For the text-containing cell, return its midpoint in [x, y] coordinate format. 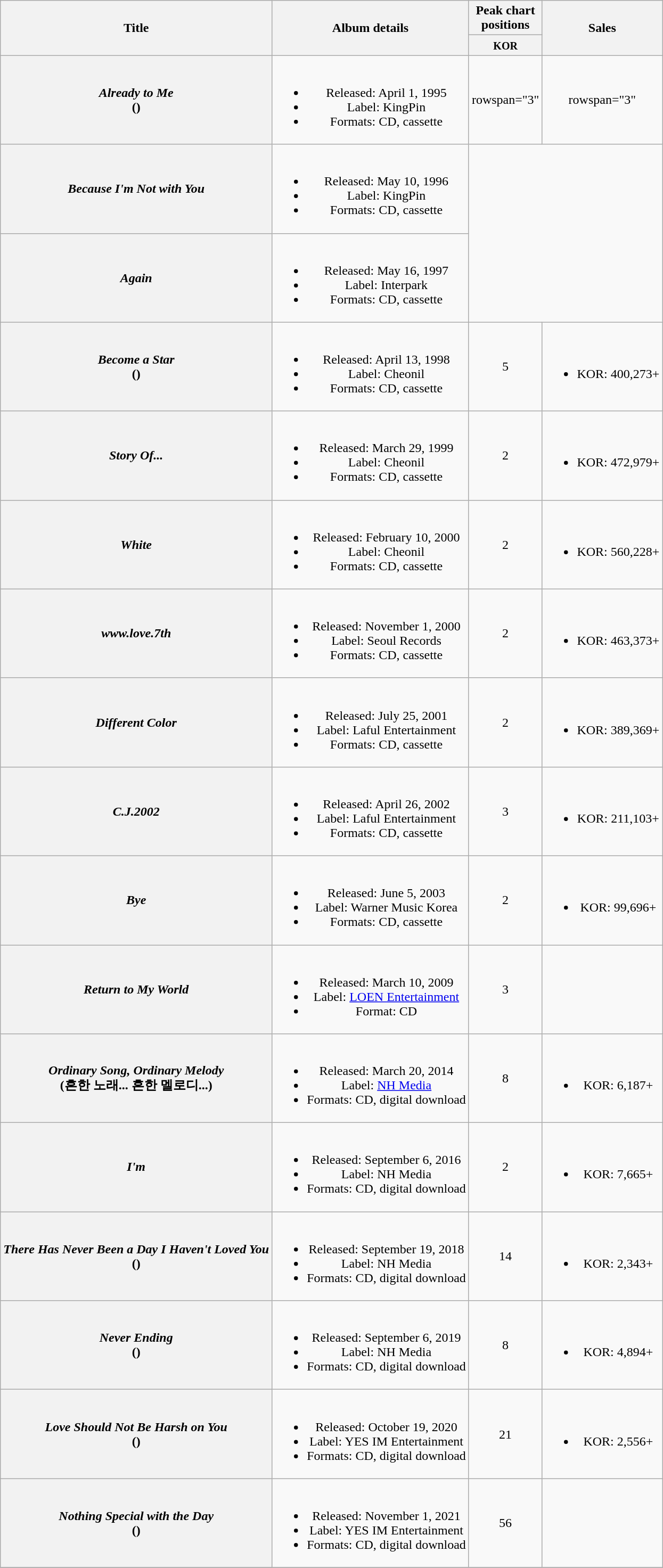
KOR: 2,556+ [602, 1434]
Released: September 6, 2019Label: NH MediaFormats: CD, digital download [371, 1345]
Released: April 13, 1998Label: CheonilFormats: CD, cassette [371, 366]
56 [505, 1523]
I'm [136, 1167]
There Has Never Been a Day I Haven't Loved You() [136, 1257]
21 [505, 1434]
Released: March 29, 1999Label: CheonilFormats: CD, cassette [371, 456]
White [136, 544]
Album details [371, 28]
KOR: 389,369+ [602, 722]
Released: September 6, 2016Label: NH MediaFormats: CD, digital download [371, 1167]
Released: July 25, 2001Label: Laful EntertainmentFormats: CD, cassette [371, 722]
Bye [136, 900]
Released: September 19, 2018Label: NH MediaFormats: CD, digital download [371, 1257]
Released: February 10, 2000Label: CheonilFormats: CD, cassette [371, 544]
KOR: 99,696+ [602, 900]
Never Ending() [136, 1345]
Released: November 1, 2000Label: Seoul RecordsFormats: CD, cassette [371, 634]
KOR: 2,343+ [602, 1257]
KOR: 463,373+ [602, 634]
Ordinary Song, Ordinary Melody(흔한 노래... 흔한 멜로디...) [136, 1079]
Love Should Not Be Harsh on You() [136, 1434]
Released: October 19, 2020Label: YES IM EntertainmentFormats: CD, digital download [371, 1434]
Released: May 10, 1996Label: KingPinFormats: CD, cassette [371, 188]
Different Color [136, 722]
Peak chart positions [505, 18]
KOR [505, 45]
Released: April 26, 2002Label: Laful EntertainmentFormats: CD, cassette [371, 811]
Return to My World [136, 989]
5 [505, 366]
Story Of... [136, 456]
KOR: 211,103+ [602, 811]
Released: November 1, 2021Label: YES IM EntertainmentFormats: CD, digital download [371, 1523]
Released: April 1, 1995Label: KingPinFormats: CD, cassette [371, 100]
14 [505, 1257]
C.J.2002 [136, 811]
KOR: 6,187+ [602, 1079]
KOR: 7,665+ [602, 1167]
Released: June 5, 2003Label: Warner Music KoreaFormats: CD, cassette [371, 900]
Again [136, 278]
Because I'm Not with You [136, 188]
Released: March 10, 2009Label: LOEN EntertainmentFormat: CD [371, 989]
Title [136, 28]
Become a Star() [136, 366]
Released: March 20, 2014Label: NH MediaFormats: CD, digital download [371, 1079]
Sales [602, 28]
KOR: 400,273+ [602, 366]
Already to Me() [136, 100]
KOR: 560,228+ [602, 544]
www.love.7th [136, 634]
KOR: 4,894+ [602, 1345]
Released: May 16, 1997Label: InterparkFormats: CD, cassette [371, 278]
Nothing Special with the Day() [136, 1523]
KOR: 472,979+ [602, 456]
